Return (X, Y) of the center of cell containing provided text 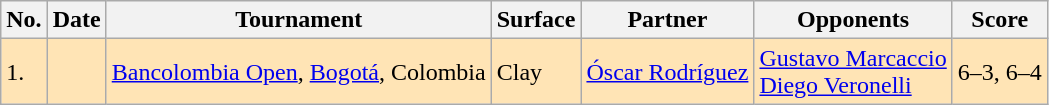
Gustavo Marcaccio Diego Veronelli (853, 72)
Partner (668, 20)
No. (24, 20)
1. (24, 72)
6–3, 6–4 (1000, 72)
Surface (536, 20)
Bancolombia Open, Bogotá, Colombia (298, 72)
Date (76, 20)
Clay (536, 72)
Tournament (298, 20)
Opponents (853, 20)
Óscar Rodríguez (668, 72)
Score (1000, 20)
